Identify which cell holds the provided text, then report its (x, y) central coordinate. 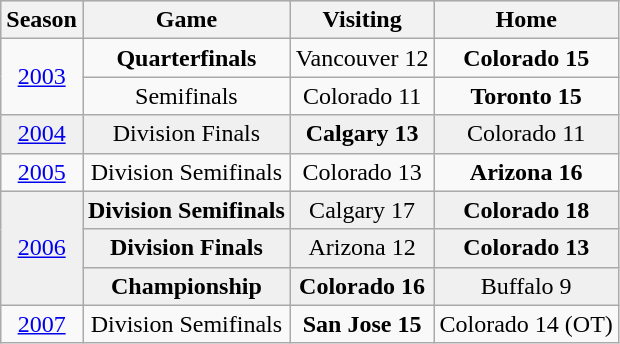
Arizona 12 (362, 248)
2003 (42, 77)
Vancouver 12 (362, 58)
Home (526, 20)
Toronto 15 (526, 96)
Calgary 13 (362, 134)
San Jose 15 (362, 324)
2007 (42, 324)
Buffalo 9 (526, 286)
Season (42, 20)
Quarterfinals (186, 58)
Colorado 16 (362, 286)
Colorado 15 (526, 58)
2005 (42, 172)
Colorado 14 (OT) (526, 324)
Calgary 17 (362, 210)
2006 (42, 248)
Visiting (362, 20)
2004 (42, 134)
Game (186, 20)
Arizona 16 (526, 172)
Colorado 18 (526, 210)
Championship (186, 286)
Semifinals (186, 96)
